Extract the (x, y) coordinate from the center of the cell holding the provided text.  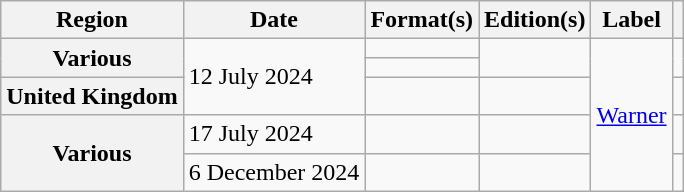
Warner (632, 115)
Region (92, 20)
17 July 2024 (274, 134)
6 December 2024 (274, 172)
Date (274, 20)
Edition(s) (535, 20)
United Kingdom (92, 96)
Label (632, 20)
Format(s) (422, 20)
12 July 2024 (274, 77)
